Identify which cell holds the provided text, then report its (X, Y) central coordinate. 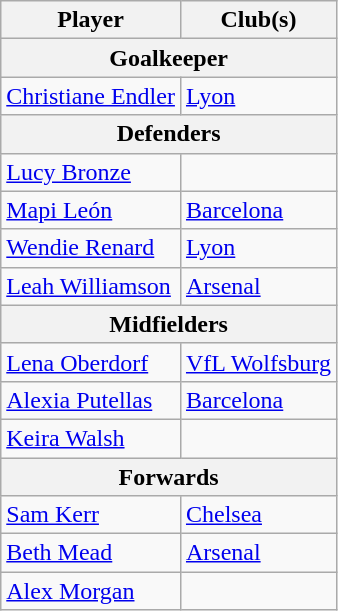
Sam Kerr (91, 515)
Christiane Endler (91, 96)
Lucy Bronze (91, 172)
Midfielders (169, 324)
Wendie Renard (91, 248)
Beth Mead (91, 553)
Defenders (169, 134)
Goalkeeper (169, 58)
Lena Oberdorf (91, 362)
Player (91, 20)
Forwards (169, 477)
Mapi León (91, 210)
VfL Wolfsburg (258, 362)
Alexia Putellas (91, 400)
Chelsea (258, 515)
Club(s) (258, 20)
Keira Walsh (91, 438)
Alex Morgan (91, 591)
Leah Williamson (91, 286)
